From the cell containing the given text, extract its center point as [x, y] coordinate. 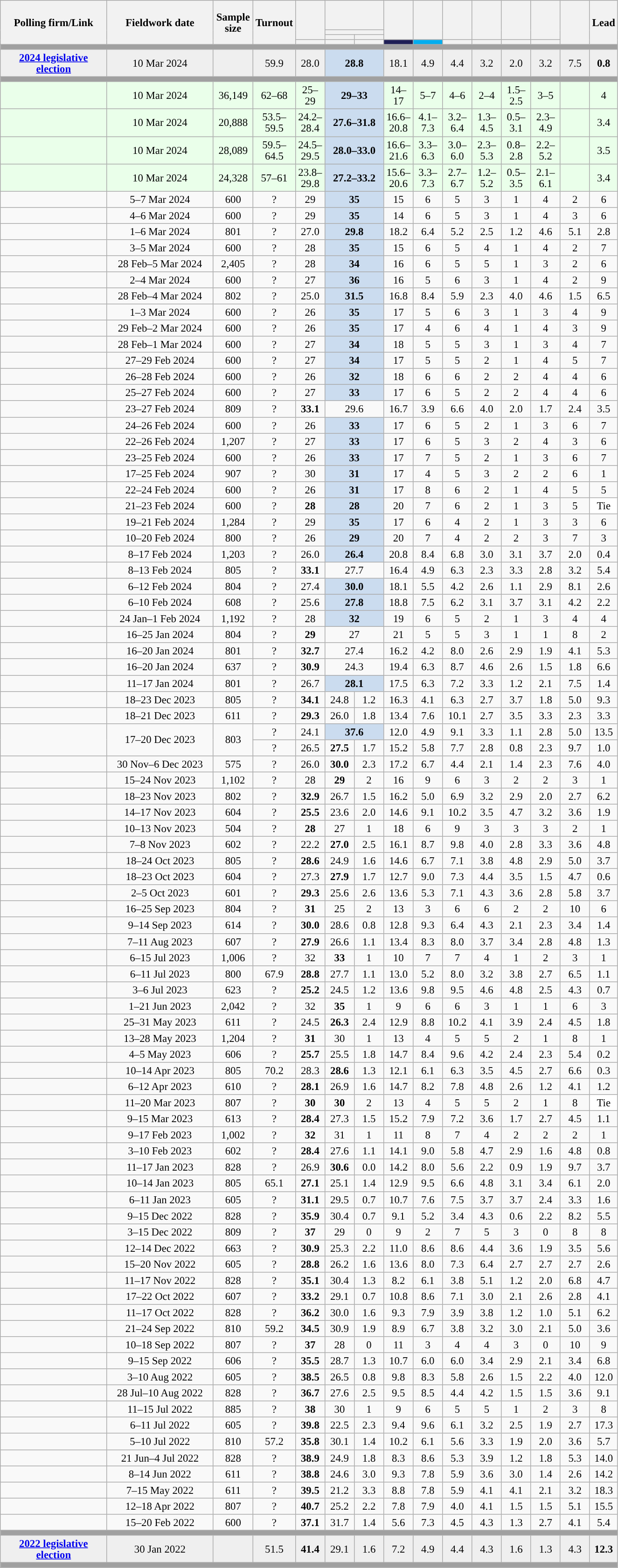
36 [354, 280]
12.3 [604, 1549]
18–23 Nov 2023 [160, 797]
20.8 [398, 554]
22.2 [310, 845]
10–18 Sep 2022 [160, 1345]
35.9 [310, 1215]
38.9 [310, 1458]
15.5 [604, 1506]
28.7 [340, 1361]
29.8 [354, 231]
70.2 [274, 1071]
36.7 [310, 1394]
13.5 [604, 731]
28 Feb–5 Mar 2024 [160, 264]
1,284 [233, 522]
1,207 [233, 441]
504 [233, 828]
8.5 [428, 1394]
17–22 Oct 2022 [160, 1297]
25–29 [310, 96]
15–20 Nov 2022 [160, 1264]
11.0 [398, 1248]
25 [340, 909]
25–31 May 2023 [160, 1022]
34.5 [310, 1328]
0.5–3.5 [516, 177]
0.0 [369, 1168]
33.2 [310, 1297]
3–10 Aug 2022 [160, 1377]
1,192 [233, 618]
16.1 [398, 845]
0.3 [604, 1071]
12–18 Apr 2022 [160, 1506]
9–15 Mar 2023 [160, 1119]
28 Feb–4 Mar 2024 [160, 296]
3.2–6.4 [457, 123]
25.7 [310, 1054]
29.5 [340, 1200]
803 [233, 740]
18–21 Dec 2023 [160, 715]
39.8 [310, 1425]
9.4 [398, 1425]
6–11 Jul 2023 [160, 974]
11–20 Mar 2023 [160, 1103]
10.8 [398, 1297]
31.5 [354, 296]
29.6 [354, 409]
17–25 Feb 2024 [160, 474]
28.3 [310, 1071]
19–21 Feb 2024 [160, 522]
18.3 [604, 1490]
16.8 [398, 296]
9–15 Sep 2022 [160, 1361]
24 Jan–1 Feb 2024 [160, 618]
3–6 Jul 2023 [160, 990]
21–23 Feb 2024 [160, 506]
610 [233, 1087]
37.6 [354, 731]
40.7 [310, 1506]
11–17 Oct 2022 [160, 1312]
2–4 [487, 96]
8–14 Jun 2022 [160, 1474]
1.5–2.5 [516, 96]
26.6 [340, 941]
59.5–64.5 [274, 150]
575 [233, 764]
19 [398, 618]
16.6–20.8 [398, 123]
3–10 Feb 2023 [160, 1151]
9–15 Dec 2022 [160, 1215]
35.8 [310, 1442]
25.3 [340, 1248]
6–11 Jan 2023 [160, 1200]
12.8 [398, 925]
2–4 Mar 2024 [160, 280]
2024 legislative election [54, 63]
6–12 Feb 2024 [160, 587]
11–15 Jul 2022 [160, 1409]
0.4 [604, 554]
8–13 Feb 2024 [160, 571]
16.3 [398, 700]
28.0 [310, 63]
39.5 [310, 1490]
32.9 [310, 797]
24,328 [233, 177]
19.4 [398, 667]
0.5–3.1 [516, 123]
8.1 [575, 587]
34.1 [310, 700]
8.9 [398, 1328]
1–6 Mar 2024 [160, 231]
18–24 Oct 2023 [160, 861]
4–5 May 2023 [160, 1054]
22–24 Feb 2024 [160, 490]
18–23 Dec 2023 [160, 700]
14–17 Nov 2023 [160, 812]
35.5 [310, 1361]
0.2 [604, 1054]
1,002 [233, 1135]
14.0 [604, 1458]
24.3 [354, 667]
1–21 Jun 2023 [160, 1006]
1–3 Mar 2024 [160, 312]
24.2–28.4 [310, 123]
14.1 [398, 1151]
27.1 [310, 1184]
3–15 Dec 2022 [160, 1232]
7–11 Aug 2023 [160, 941]
Polling firm/Link [54, 22]
20,888 [233, 123]
21.2 [340, 1490]
Sample size [233, 22]
51.5 [274, 1549]
30 Nov–6 Dec 2023 [160, 764]
23–25 Feb 2024 [160, 457]
5–7 Mar 2024 [160, 200]
1,102 [233, 780]
26–28 Feb 2024 [160, 377]
16.7 [398, 409]
13–28 May 2023 [160, 1038]
24.8 [340, 700]
10.1 [457, 715]
2,042 [233, 1006]
6–10 Feb 2024 [160, 603]
23.8–29.8 [310, 177]
5–10 Jul 2022 [160, 1442]
10–14 Jan 2023 [160, 1184]
18–23 Oct 2023 [160, 877]
4–6 [457, 96]
22.5 [340, 1425]
3–5 Mar 2024 [160, 248]
24.5–29.5 [310, 150]
27.5 [340, 748]
25.1 [340, 1184]
26.3 [340, 1022]
623 [233, 990]
36,149 [233, 96]
7.7 [457, 748]
31.1 [310, 1200]
15–20 Feb 2022 [160, 1522]
28 Jul–10 Aug 2022 [160, 1394]
1.2–5.2 [487, 177]
4–6 Mar 2024 [160, 215]
16–25 Jan 2024 [160, 635]
17–20 Dec 2023 [160, 740]
2.3–5.3 [487, 150]
53.5–59.5 [274, 123]
7–15 May 2022 [160, 1490]
17.5 [398, 684]
32.7 [310, 651]
17.3 [604, 1425]
2.7–6.7 [457, 177]
29–33 [354, 96]
8–17 Feb 2024 [160, 554]
6.9 [457, 797]
26.4 [354, 554]
3.3–7.3 [428, 177]
30 Jan 2022 [160, 1549]
6–11 Jul 2022 [160, 1425]
608 [233, 603]
Lead [604, 22]
24.6 [340, 1474]
3.0–6.0 [457, 150]
11–17 Jan 2023 [160, 1168]
37.1 [310, 1522]
57–61 [274, 177]
27–29 Feb 2024 [160, 361]
10–14 Apr 2023 [160, 1071]
28.0–33.0 [354, 150]
41.4 [310, 1549]
27.6–31.8 [354, 123]
3–5 [546, 96]
0.9 [516, 1168]
36.2 [310, 1312]
30.6 [340, 1168]
885 [233, 1409]
907 [233, 474]
21 [398, 635]
25–27 Feb 2024 [160, 393]
2.1–6.1 [546, 177]
27.2–33.2 [354, 177]
30.1 [340, 1442]
27.8 [354, 603]
14–17 [398, 96]
21 Jun–4 Jul 2022 [160, 1458]
11–17 Jan 2024 [160, 684]
62–68 [274, 96]
67.9 [274, 974]
28 Feb–1 Mar 2024 [160, 344]
663 [233, 1248]
38.5 [310, 1377]
16.6–21.6 [398, 150]
38.8 [310, 1474]
26.2 [340, 1264]
6–12 Apr 2023 [160, 1087]
10–13 Nov 2023 [160, 828]
637 [233, 667]
23–27 Feb 2024 [160, 409]
2,405 [233, 264]
25.0 [310, 296]
5–7 [428, 96]
7–8 Nov 2023 [160, 845]
2.2–5.2 [546, 150]
2022 legislative election [54, 1549]
16–25 Sep 2023 [160, 909]
57.2 [274, 1442]
9–14 Sep 2023 [160, 925]
15–24 Nov 2023 [160, 780]
29 Feb–2 Mar 2024 [160, 328]
31.7 [340, 1522]
24.1 [310, 731]
613 [233, 1119]
22–26 Feb 2024 [160, 441]
1,006 [233, 958]
18.8 [398, 603]
Turnout [274, 22]
601 [233, 893]
12.7 [398, 877]
1.3–4.5 [487, 123]
14 [398, 215]
23.6 [340, 812]
35.1 [310, 1281]
13.0 [398, 974]
1,203 [233, 554]
6–15 Jul 2023 [160, 958]
0.8–2.8 [516, 150]
38 [310, 1409]
614 [233, 925]
12.1 [398, 1071]
59.2 [274, 1328]
3.3–6.3 [428, 150]
17.2 [398, 764]
2.3–4.9 [546, 123]
12–14 Dec 2022 [160, 1248]
1,204 [233, 1038]
21–24 Sep 2022 [160, 1328]
24–26 Feb 2024 [160, 425]
18.2 [398, 231]
5.7 [604, 1442]
Fieldwork date [160, 22]
2–5 Oct 2023 [160, 893]
15.6–20.6 [398, 177]
10–20 Feb 2024 [160, 538]
28,089 [233, 150]
9–17 Feb 2023 [160, 1135]
59.9 [274, 63]
11–17 Nov 2022 [160, 1281]
16.4 [398, 571]
65.1 [274, 1184]
4.1–7.3 [428, 123]
